Output the [x, y] coordinate of the center of the cell containing the given text.  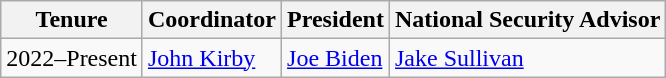
2022–Present [72, 58]
Coordinator [212, 20]
President [336, 20]
John Kirby [212, 58]
Joe Biden [336, 58]
National Security Advisor [527, 20]
Tenure [72, 20]
Jake Sullivan [527, 58]
